Search for the cell housing the specified text and yield its [X, Y] center coordinate. 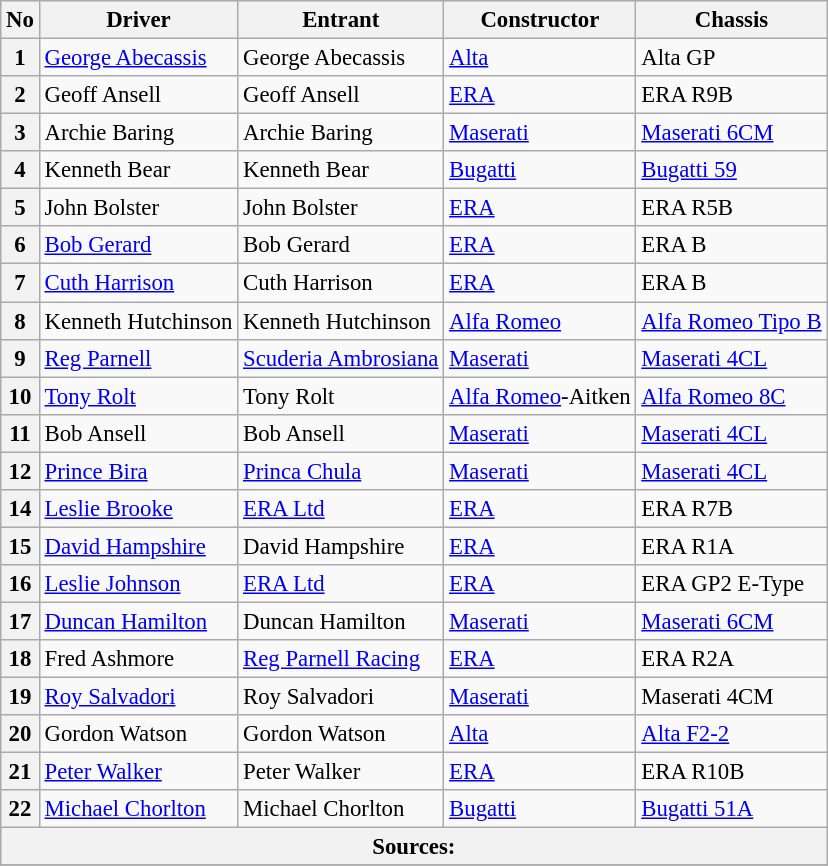
Alta F2-2 [732, 734]
19 [20, 697]
20 [20, 734]
14 [20, 509]
6 [20, 245]
Bugatti 51A [732, 809]
Maserati 4CM [732, 697]
ERA R1A [732, 546]
ERA R2A [732, 659]
1 [20, 58]
Alfa Romeo-Aitken [540, 396]
4 [20, 170]
Reg Parnell [138, 358]
Prince Bira [138, 471]
7 [20, 283]
10 [20, 396]
Alfa Romeo 8C [732, 396]
2 [20, 95]
11 [20, 433]
17 [20, 621]
ERA R10B [732, 772]
Chassis [732, 20]
Reg Parnell Racing [341, 659]
ERA R9B [732, 95]
12 [20, 471]
Alfa Romeo Tipo B [732, 321]
ERA GP2 E-Type [732, 584]
Alfa Romeo [540, 321]
Princa Chula [341, 471]
Leslie Brooke [138, 509]
15 [20, 546]
Constructor [540, 20]
5 [20, 208]
9 [20, 358]
ERA R5B [732, 208]
21 [20, 772]
8 [20, 321]
3 [20, 133]
Bugatti 59 [732, 170]
No [20, 20]
Alta GP [732, 58]
Sources: [414, 847]
Driver [138, 20]
16 [20, 584]
ERA R7B [732, 509]
Leslie Johnson [138, 584]
18 [20, 659]
22 [20, 809]
Fred Ashmore [138, 659]
Entrant [341, 20]
Scuderia Ambrosiana [341, 358]
